Search for the cell housing the specified text and yield its (X, Y) center coordinate. 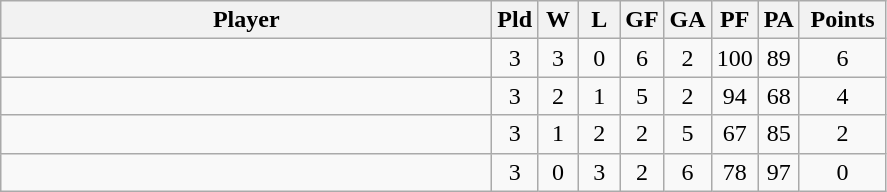
100 (734, 58)
4 (842, 96)
GA (688, 20)
PF (734, 20)
85 (778, 134)
97 (778, 172)
GF (642, 20)
78 (734, 172)
L (600, 20)
Player (246, 20)
94 (734, 96)
67 (734, 134)
PA (778, 20)
W (558, 20)
Pld (515, 20)
68 (778, 96)
Points (842, 20)
89 (778, 58)
